Identify which cell holds the provided text, then report its (x, y) central coordinate. 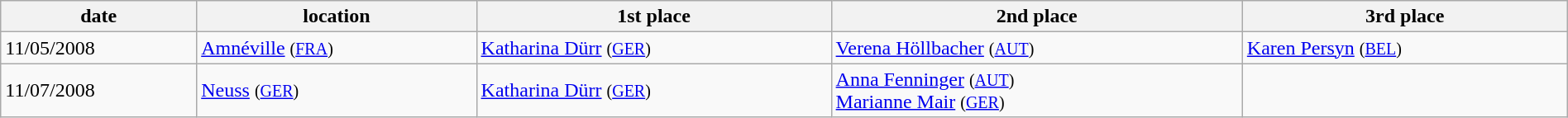
location (337, 17)
3rd place (1404, 17)
1st place (653, 17)
Anna Fenninger (AUT) Marianne Mair (GER) (1037, 91)
11/05/2008 (99, 48)
11/07/2008 (99, 91)
Neuss (GER) (337, 91)
date (99, 17)
2nd place (1037, 17)
Amnéville (FRA) (337, 48)
Karen Persyn (BEL) (1404, 48)
Verena Höllbacher (AUT) (1037, 48)
